Capture the cell that displays the provided text and extract its [X, Y] central coordinate. 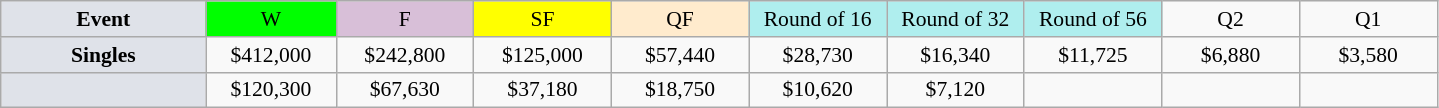
$242,800 [405, 55]
$6,880 [1231, 55]
Q1 [1368, 19]
W [271, 19]
F [405, 19]
Q2 [1231, 19]
$16,340 [955, 55]
$28,730 [818, 55]
$11,725 [1093, 55]
$125,000 [543, 55]
$3,580 [1368, 55]
Singles [104, 55]
SF [543, 19]
$120,300 [271, 90]
$37,180 [543, 90]
$10,620 [818, 90]
Round of 16 [818, 19]
Round of 32 [955, 19]
$7,120 [955, 90]
Event [104, 19]
$412,000 [271, 55]
Round of 56 [1093, 19]
QF [680, 19]
$18,750 [680, 90]
$57,440 [680, 55]
$67,630 [405, 90]
